Scan for the cell matching the given text and deliver its (x, y) coordinate at center. 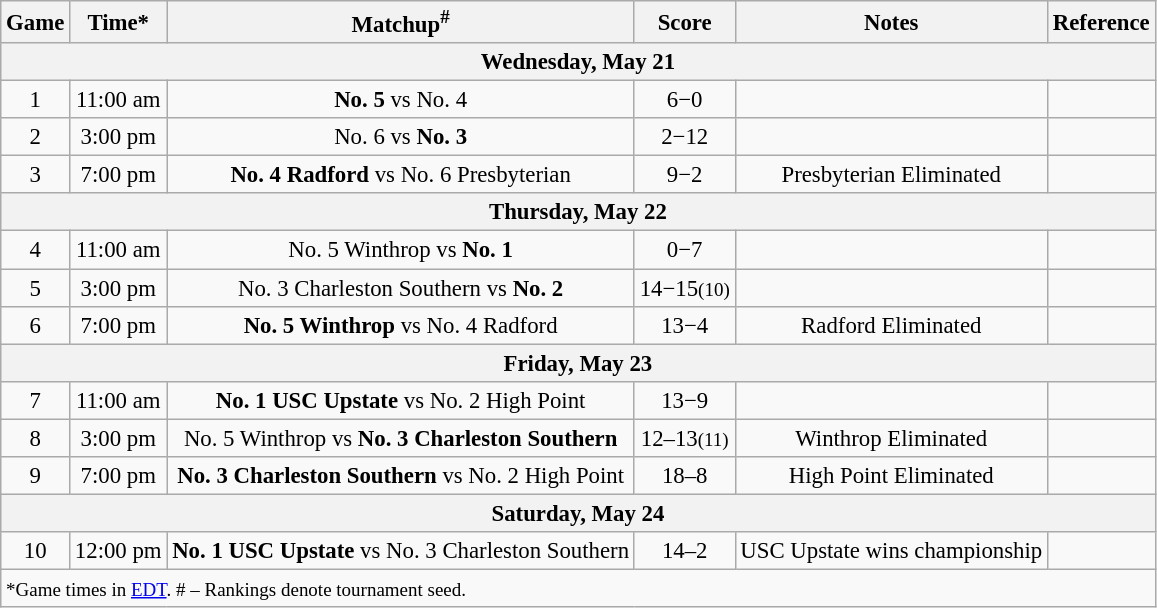
No. 3 Charleston Southern vs No. 2 High Point (400, 476)
Friday, May 23 (578, 363)
No. 5 Winthrop vs No. 1 (400, 250)
USC Upstate wins championship (891, 551)
6−0 (684, 100)
0−7 (684, 250)
2−12 (684, 137)
13−9 (684, 400)
Wednesday, May 21 (578, 62)
High Point Eliminated (891, 476)
7 (36, 400)
Saturday, May 24 (578, 513)
Winthrop Eliminated (891, 438)
2 (36, 137)
Radford Eliminated (891, 325)
4 (36, 250)
Notes (891, 22)
No. 1 USC Upstate vs No. 2 High Point (400, 400)
Game (36, 22)
Time* (118, 22)
No. 5 vs No. 4 (400, 100)
No. 4 Radford vs No. 6 Presbyterian (400, 175)
6 (36, 325)
*Game times in EDT. # – Rankings denote tournament seed. (578, 588)
9−2 (684, 175)
10 (36, 551)
18–8 (684, 476)
8 (36, 438)
Thursday, May 22 (578, 213)
3 (36, 175)
14–2 (684, 551)
Matchup# (400, 22)
5 (36, 288)
No. 1 USC Upstate vs No. 3 Charleston Southern (400, 551)
13−4 (684, 325)
9 (36, 476)
12–13(11) (684, 438)
Score (684, 22)
1 (36, 100)
Presbyterian Eliminated (891, 175)
No. 5 Winthrop vs No. 3 Charleston Southern (400, 438)
No. 6 vs No. 3 (400, 137)
Reference (1101, 22)
No. 5 Winthrop vs No. 4 Radford (400, 325)
14−15(10) (684, 288)
No. 3 Charleston Southern vs No. 2 (400, 288)
12:00 pm (118, 551)
